Find where the given text appears and provide that cell's center as [X, Y] coordinate. 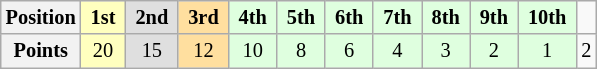
Points [41, 51]
3 [446, 51]
1 [547, 51]
3rd [203, 17]
8th [446, 17]
9th [494, 17]
10 [253, 51]
20 [104, 51]
2nd [152, 17]
5th [301, 17]
10th [547, 17]
Position [41, 17]
12 [203, 51]
4th [253, 17]
15 [152, 51]
6 [349, 51]
4 [397, 51]
7th [397, 17]
1st [104, 17]
8 [301, 51]
6th [349, 17]
